From the cell containing the given text, extract its center point as [X, Y] coordinate. 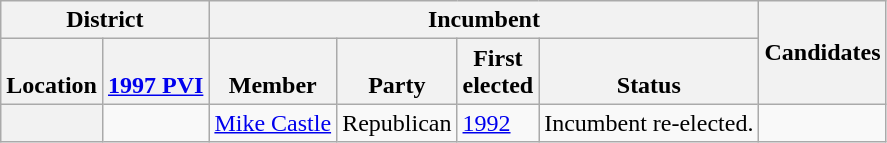
1997 PVI [155, 72]
1992 [498, 123]
Status [649, 72]
Incumbent re-elected. [649, 123]
Candidates [822, 52]
Party [397, 72]
Republican [397, 123]
District [105, 20]
Location [52, 72]
Mike Castle [273, 123]
Member [273, 72]
Firstelected [498, 72]
Incumbent [484, 20]
